Find where the given text appears and provide that cell's center as (X, Y) coordinate. 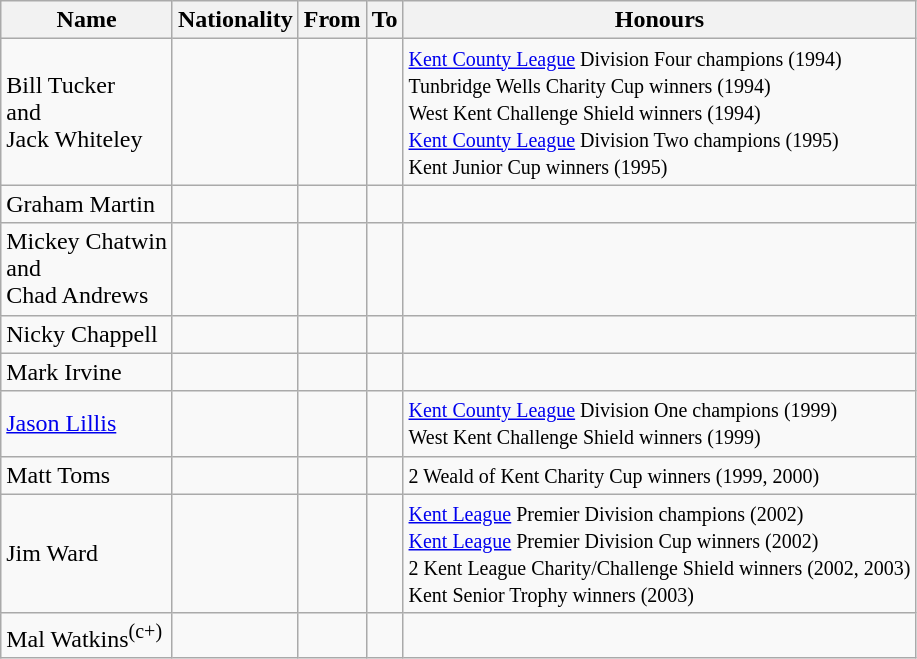
Name (87, 20)
Mark Irvine (87, 372)
Graham Martin (87, 204)
Matt Toms (87, 475)
From (332, 20)
Mickey ChatwinandChad Andrews (87, 269)
Jim Ward (87, 554)
Honours (660, 20)
2 Weald of Kent Charity Cup winners (1999, 2000) (660, 475)
Bill TuckerandJack Whiteley (87, 112)
Nicky Chappell (87, 334)
Jason Lillis (87, 424)
To (384, 20)
Nationality (235, 20)
Kent County League Division One champions (1999)West Kent Challenge Shield winners (1999) (660, 424)
Mal Watkins(c+) (87, 636)
